Search for the cell housing the specified text and yield its (x, y) center coordinate. 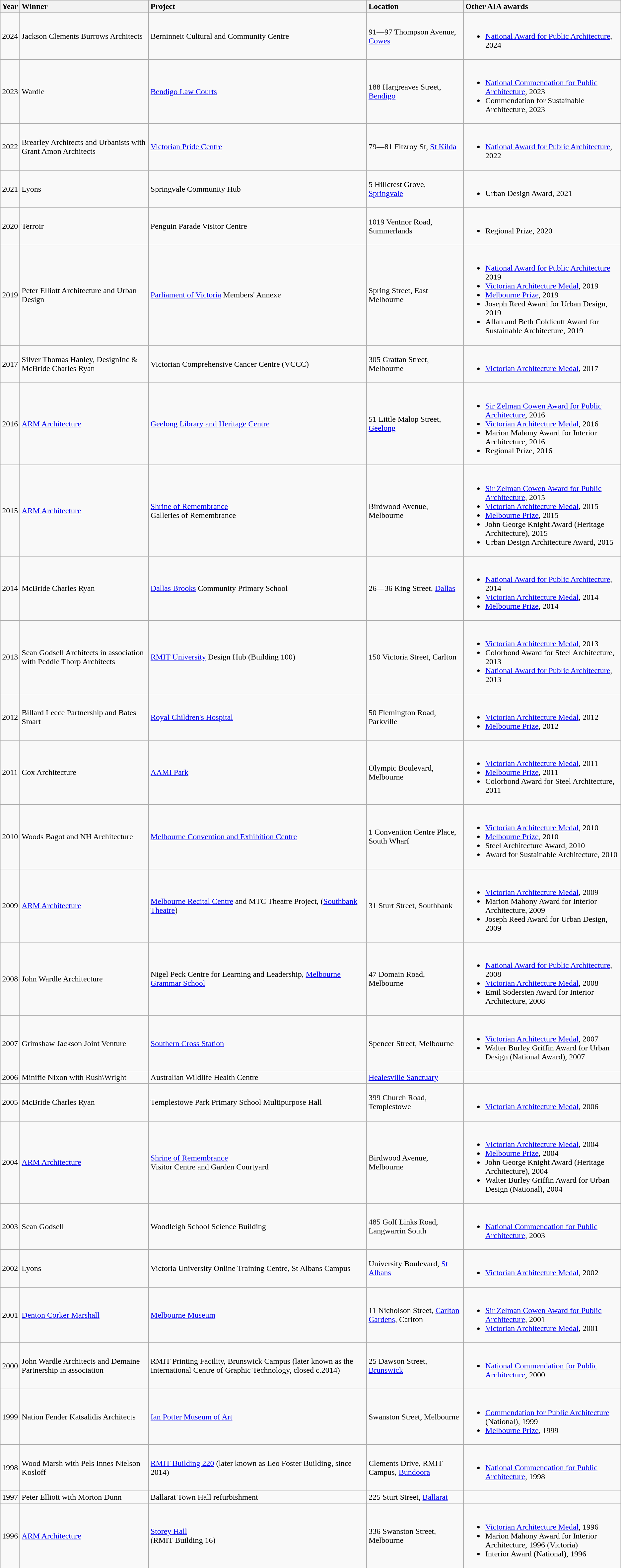
Wardle (84, 92)
2014 (10, 588)
2016 (10, 424)
Other AIA awards (542, 7)
2010 (10, 837)
Cox Architecture (84, 773)
Victorian Architecture Medal, 2009Marion Mahony Award for Interior Architecture, 2009Joseph Reed Award for Urban Design, 2009 (542, 906)
2012 (10, 717)
Melbourne Convention and Exhibition Centre (257, 837)
Clements Drive, RMIT Campus, Bundoora (415, 1468)
Melbourne Museum (257, 1315)
Swanston Street, Melbourne (415, 1416)
51 Little Malop Street, Geelong (415, 424)
National Commendation for Public Architecture, 2023Commendation for Sustainable Architecture, 2023 (542, 92)
Victorian Architecture Medal, 2002 (542, 1269)
2006 (10, 1077)
2015 (10, 511)
Year (10, 7)
31 Sturt Street, Southbank (415, 906)
1999 (10, 1416)
National Commendation for Public Architecture, 2003 (542, 1226)
Woodleigh School Science Building (257, 1226)
5 Hillcrest Grove, Springvale (415, 189)
2019 (10, 295)
Australian Wildlife Health Centre (257, 1077)
2021 (10, 189)
Ian Potter Museum of Art (257, 1416)
2001 (10, 1315)
Sean Godsell Architects in association with Peddle Thorp Architects (84, 657)
Victorian Architecture Medal, 2007Walter Burley Griffin Award for Urban Design (National Award), 2007 (542, 1043)
Jackson Clements Burrows Architects (84, 36)
188 Hargreaves Street, Bendigo (415, 92)
Denton Corker Marshall (84, 1315)
Victorian Architecture Medal, 2012Melbourne Prize, 2012 (542, 717)
1 Convention Centre Place, South Wharf (415, 837)
National Commendation for Public Architecture, 2000 (542, 1366)
11 Nicholson Street, Carlton Gardens, Carlton (415, 1315)
2008 (10, 979)
Victorian Architecture Medal, 2010Melbourne Prize, 2010Steel Architecture Award, 2010Award for Sustainable Architecture, 2010 (542, 837)
National Commendation for Public Architecture, 1998 (542, 1468)
Victorian Architecture Medal, 2006 (542, 1102)
2007 (10, 1043)
National Award for Public Architecture, 2022 (542, 147)
Location (415, 7)
Sir Zelman Cowen Award for Public Architecture, 2001Victorian Architecture Medal, 2001 (542, 1315)
1997 (10, 1497)
2024 (10, 36)
Victorian Comprehensive Cancer Centre (VCCC) (257, 364)
399 Church Road, Templestowe (415, 1102)
Victorian Architecture Medal, 2017 (542, 364)
National Award for Public Architecture, 2024 (542, 36)
225 Sturt Street, Ballarat (415, 1497)
2022 (10, 147)
Peter Elliott with Morton Dunn (84, 1497)
Silver Thomas Hanley, DesignInc & McBride Charles Ryan (84, 364)
Springvale Community Hub (257, 189)
Shrine of RemembranceVisitor Centre and Garden Courtyard (257, 1162)
Dallas Brooks Community Primary School (257, 588)
50 Flemington Road, Parkville (415, 717)
Urban Design Award, 2021 (542, 189)
RMIT Printing Facility, Brunswick Campus (later known as the International Centre of Graphic Technology, closed c.2014) (257, 1366)
2002 (10, 1269)
1996 (10, 1536)
Melbourne Recital Centre and MTC Theatre Project, (Southbank Theatre) (257, 906)
Billard Leece Partnership and Bates Smart (84, 717)
Nation Fender Katsalidis Architects (84, 1416)
150 Victoria Street, Carlton (415, 657)
RMIT Building 220 (later known as Leo Foster Building, since 2014) (257, 1468)
47 Domain Road, Melbourne (415, 979)
Spencer Street, Melbourne (415, 1043)
79—81 Fitzroy St, St Kilda (415, 147)
Shrine of RemembranceGalleries of Remembrance (257, 511)
25 Dawson Street, Brunswick (415, 1366)
1998 (10, 1468)
Victoria University Online Training Centre, St Albans Campus (257, 1269)
26—36 King Street, Dallas (415, 588)
2000 (10, 1366)
Wood Marsh with Pels Innes Nielson Kosloff (84, 1468)
Minifie Nixon with Rush\Wright (84, 1077)
AAMI Park (257, 773)
John Wardle Architecture (84, 979)
Royal Children's Hospital (257, 717)
2005 (10, 1102)
University Boulevard, St Albans (415, 1269)
Project (257, 7)
2020 (10, 226)
485 Golf Links Road, Langwarrin South (415, 1226)
Olympic Boulevard, Melbourne (415, 773)
Templestowe Park Primary School Multipurpose Hall (257, 1102)
Grimshaw Jackson Joint Venture (84, 1043)
Peter Elliott Architecture and Urban Design (84, 295)
Commendation for Public Architecture (National), 1999Melbourne Prize, 1999 (542, 1416)
National Award for Public Architecture, 2014Victorian Architecture Medal, 2014Melbourne Prize, 2014 (542, 588)
Bendigo Law Courts (257, 92)
2011 (10, 773)
Spring Street, East Melbourne (415, 295)
Victorian Architecture Medal, 2013Colorbond Award for Steel Architecture, 2013National Award for Public Architecture, 2013 (542, 657)
John Wardle Architects and Demaine Partnership in association (84, 1366)
National Award for Public Architecture, 2008Victorian Architecture Medal, 2008Emil Sodersten Award for Interior Architecture, 2008 (542, 979)
Geelong Library and Heritage Centre (257, 424)
Southern Cross Station (257, 1043)
Terroir (84, 226)
Ballarat Town Hall refurbishment (257, 1497)
2013 (10, 657)
336 Swanston Street, Melbourne (415, 1536)
Victorian Pride Centre (257, 147)
Woods Bagot and NH Architecture (84, 837)
Berninneit Cultural and Community Centre (257, 36)
1019 Ventnor Road, Summerlands (415, 226)
2023 (10, 92)
Victorian Architecture Medal, 2011Melbourne Prize, 2011Colorbond Award for Steel Architecture, 2011 (542, 773)
Brearley Architects and Urbanists with Grant Amon Architects (84, 147)
Nigel Peck Centre for Learning and Leadership, Melbourne Grammar School (257, 979)
305 Grattan Street, Melbourne (415, 364)
Healesville Sanctuary (415, 1077)
91—97 Thompson Avenue, Cowes (415, 36)
2017 (10, 364)
2004 (10, 1162)
Victorian Architecture Medal, 1996Marion Mahony Award for Interior Architecture, 1996 (Victoria)Interior Award (National), 1996 (542, 1536)
Winner (84, 7)
2009 (10, 906)
Regional Prize, 2020 (542, 226)
Sean Godsell (84, 1226)
Storey Hall(RMIT Building 16) (257, 1536)
2003 (10, 1226)
RMIT University Design Hub (Building 100) (257, 657)
Parliament of Victoria Members' Annexe (257, 295)
Penguin Parade Visitor Centre (257, 226)
